Output the (X, Y) coordinate of the center of the cell containing the given text.  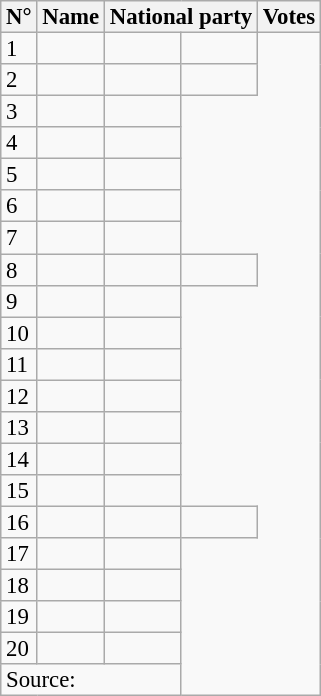
7 (19, 238)
11 (19, 364)
Votes (288, 17)
9 (19, 301)
14 (19, 459)
18 (19, 586)
15 (19, 491)
3 (19, 112)
Source: (91, 680)
8 (19, 270)
19 (19, 617)
5 (19, 175)
10 (19, 333)
13 (19, 428)
National party (180, 17)
12 (19, 396)
6 (19, 206)
17 (19, 554)
16 (19, 522)
2 (19, 80)
4 (19, 143)
N° (19, 17)
20 (19, 649)
1 (19, 49)
Name (71, 17)
